Determine the [x, y] coordinate at the center of the cell enclosing the given text.  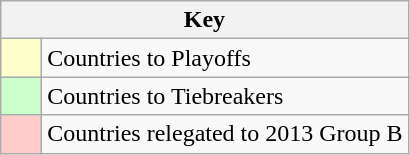
Key [204, 20]
Countries to Playoffs [225, 58]
Countries to Tiebreakers [225, 96]
Countries relegated to 2013 Group B [225, 134]
